Provide the (x, y) coordinate of the cell's center where the given text is located.  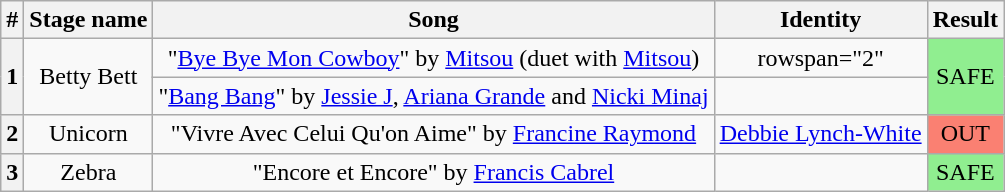
"Vivre Avec Celui Qu'on Aime" by Francine Raymond (434, 134)
"Encore et Encore" by Francis Cabrel (434, 172)
Zebra (88, 172)
Result (965, 20)
2 (12, 134)
Stage name (88, 20)
Identity (820, 20)
"Bang Bang" by Jessie J, Ariana Grande and Nicki Minaj (434, 96)
Betty Bett (88, 77)
Song (434, 20)
rowspan="2" (820, 58)
3 (12, 172)
OUT (965, 134)
1 (12, 77)
Debbie Lynch-White (820, 134)
Unicorn (88, 134)
# (12, 20)
"Bye Bye Mon Cowboy" by Mitsou (duet with Mitsou) (434, 58)
